Return (x, y) of the center of cell containing provided text 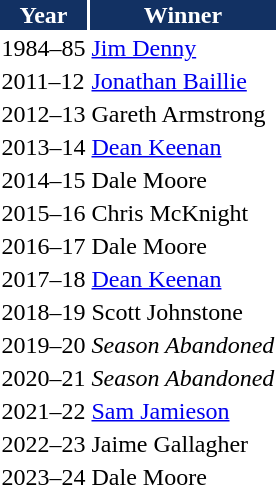
Gareth Armstrong (183, 114)
2011–12 (44, 81)
Year (44, 15)
2021–22 (44, 411)
Winner (183, 15)
Scott Johnstone (183, 312)
2014–15 (44, 180)
Jim Denny (183, 48)
Chris McKnight (183, 213)
2022–23 (44, 444)
Jaime Gallagher (183, 444)
2018–19 (44, 312)
Sam Jamieson (183, 411)
2012–13 (44, 114)
2016–17 (44, 246)
2013–14 (44, 147)
2020–21 (44, 378)
2015–16 (44, 213)
2019–20 (44, 345)
2017–18 (44, 279)
1984–85 (44, 48)
Jonathan Baillie (183, 81)
